Detect which cell encompasses the target text, then output its [X, Y] center coordinate. 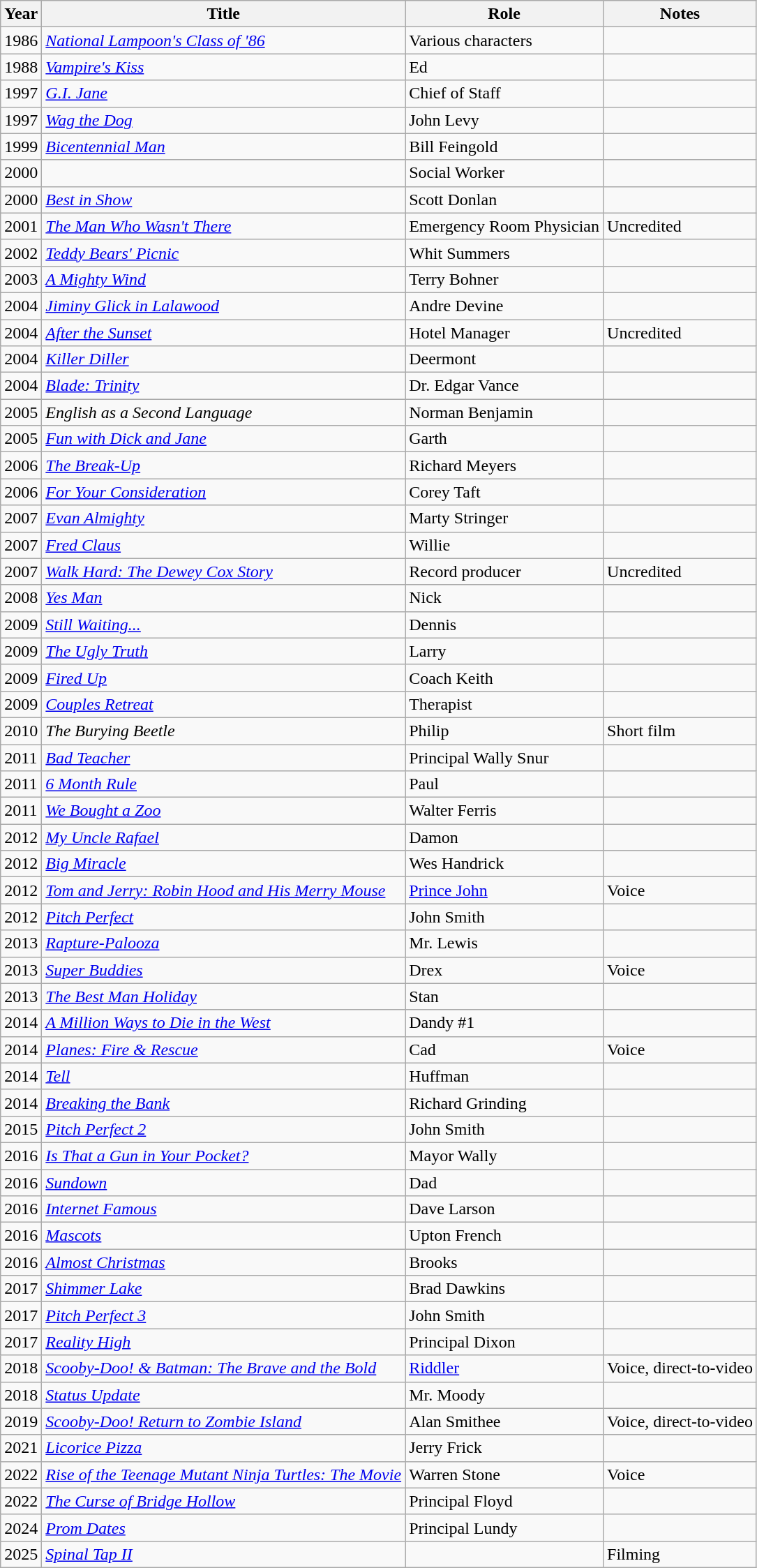
Principal Wally Snur [504, 757]
Shimmer Lake [223, 1289]
Planes: Fire & Rescue [223, 1050]
Title [223, 14]
Reality High [223, 1342]
A Mighty Wind [223, 279]
Hotel Manager [504, 333]
Evan Almighty [223, 518]
Blade: Trinity [223, 386]
Upton French [504, 1236]
Teddy Bears' Picnic [223, 253]
Various characters [504, 40]
Dad [504, 1183]
2003 [21, 279]
National Lampoon's Class of '86 [223, 40]
6 Month Rule [223, 784]
Marty Stringer [504, 518]
Therapist [504, 704]
Walter Ferris [504, 811]
The Best Man Holiday [223, 996]
2015 [21, 1129]
2019 [21, 1421]
The Break-Up [223, 465]
Status Update [223, 1395]
Andre Devine [504, 306]
Dr. Edgar Vance [504, 386]
Rapture-Palooza [223, 943]
The Man Who Wasn't There [223, 226]
Scooby-Doo! & Batman: The Brave and the Bold [223, 1368]
Wag the Dog [223, 120]
Warren Stone [504, 1474]
Couples Retreat [223, 704]
Norman Benjamin [504, 412]
Mr. Moody [504, 1395]
Ed [504, 67]
2025 [21, 1554]
Larry [504, 651]
Huffman [504, 1076]
Mascots [223, 1236]
Short film [680, 731]
Vampire's Kiss [223, 67]
English as a Second Language [223, 412]
Richard Meyers [504, 465]
Nick [504, 598]
2008 [21, 598]
1988 [21, 67]
Drex [504, 970]
Corey Taft [504, 492]
Licorice Pizza [223, 1448]
Dandy #1 [504, 1023]
Killer Diller [223, 359]
Pitch Perfect [223, 917]
For Your Consideration [223, 492]
Brooks [504, 1262]
2002 [21, 253]
2021 [21, 1448]
1986 [21, 40]
Pitch Perfect 2 [223, 1129]
Scott Donlan [504, 200]
2024 [21, 1528]
After the Sunset [223, 333]
G.I. Jane [223, 94]
Prince John [504, 890]
1999 [21, 147]
Filming [680, 1554]
The Burying Beetle [223, 731]
Bill Feingold [504, 147]
Still Waiting... [223, 625]
The Curse of Bridge Hollow [223, 1501]
Brad Dawkins [504, 1289]
Jerry Frick [504, 1448]
Philip [504, 731]
Best in Show [223, 200]
Spinal Tap II [223, 1554]
Tom and Jerry: Robin Hood and His Merry Mouse [223, 890]
Notes [680, 14]
A Million Ways to Die in the West [223, 1023]
Dave Larson [504, 1209]
Riddler [504, 1368]
Fired Up [223, 678]
Prom Dates [223, 1528]
Fun with Dick and Jane [223, 439]
Stan [504, 996]
Record producer [504, 572]
Mayor Wally [504, 1156]
Paul [504, 784]
Jiminy Glick in Lalawood [223, 306]
Wes Handrick [504, 864]
Tell [223, 1076]
Bicentennial Man [223, 147]
Social Worker [504, 173]
Alan Smithee [504, 1421]
Fred Claus [223, 545]
The Ugly Truth [223, 651]
Mr. Lewis [504, 943]
Breaking the Bank [223, 1103]
Emergency Room Physician [504, 226]
My Uncle Rafael [223, 837]
Bad Teacher [223, 757]
Year [21, 14]
Is That a Gun in Your Pocket? [223, 1156]
John Levy [504, 120]
Terry Bohner [504, 279]
Garth [504, 439]
Almost Christmas [223, 1262]
Role [504, 14]
Pitch Perfect 3 [223, 1315]
Deermont [504, 359]
Scooby-Doo! Return to Zombie Island [223, 1421]
2001 [21, 226]
We Bought a Zoo [223, 811]
Richard Grinding [504, 1103]
Principal Dixon [504, 1342]
Internet Famous [223, 1209]
Rise of the Teenage Mutant Ninja Turtles: The Movie [223, 1474]
Sundown [223, 1183]
Walk Hard: The Dewey Cox Story [223, 572]
2010 [21, 731]
Super Buddies [223, 970]
Cad [504, 1050]
Willie [504, 545]
Principal Lundy [504, 1528]
Whit Summers [504, 253]
Yes Man [223, 598]
Principal Floyd [504, 1501]
Coach Keith [504, 678]
Damon [504, 837]
Chief of Staff [504, 94]
Dennis [504, 625]
Big Miracle [223, 864]
